Return [X, Y] of the center of cell containing provided text 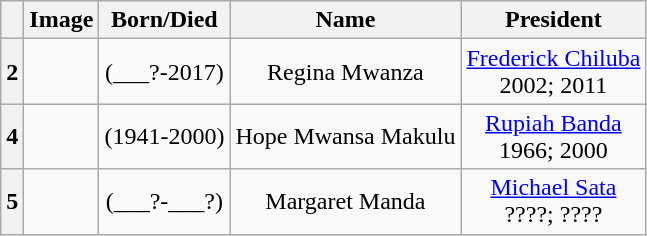
Name [346, 20]
Margaret Manda [346, 202]
4 [12, 136]
Hope Mwansa Makulu [346, 136]
Michael Sata ????; ???? [554, 202]
Frederick Chiluba 2002; 2011 [554, 72]
2 [12, 72]
(1941-2000) [164, 136]
President [554, 20]
Regina Mwanza [346, 72]
Born/Died [164, 20]
Image [62, 20]
(___?-2017) [164, 72]
5 [12, 202]
(___?-___?) [164, 202]
Rupiah Banda 1966; 2000 [554, 136]
